Determine the (X, Y) coordinate at the center of the cell enclosing the given text.  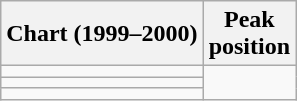
Peakposition (249, 34)
Chart (1999–2000) (102, 34)
